From the cell containing the given text, extract its center point as [X, Y] coordinate. 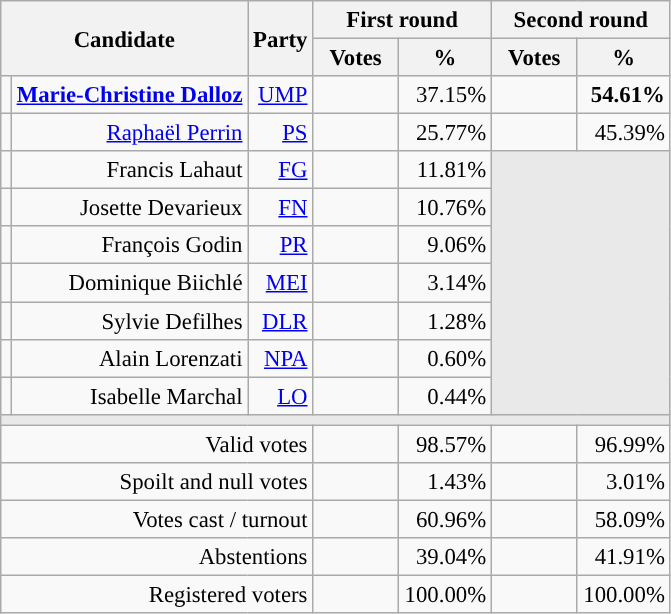
Francis Lahaut [129, 170]
58.09% [624, 519]
Candidate [124, 38]
41.91% [624, 557]
Spoilt and null votes [157, 482]
0.44% [444, 396]
Second round [580, 20]
9.06% [444, 245]
45.39% [624, 133]
UMP [280, 95]
NPA [280, 358]
FN [280, 208]
3.01% [624, 482]
First round [402, 20]
60.96% [444, 519]
11.81% [444, 170]
25.77% [444, 133]
LO [280, 396]
37.15% [444, 95]
Isabelle Marchal [129, 396]
Marie-Christine Dalloz [129, 95]
Party [280, 38]
Valid votes [157, 444]
1.28% [444, 321]
PR [280, 245]
Dominique Biichlé [129, 283]
3.14% [444, 283]
98.57% [444, 444]
Sylvie Defilhes [129, 321]
54.61% [624, 95]
Abstentions [157, 557]
1.43% [444, 482]
0.60% [444, 358]
Raphaël Perrin [129, 133]
Votes cast / turnout [157, 519]
Registered voters [157, 594]
Alain Lorenzati [129, 358]
39.04% [444, 557]
DLR [280, 321]
96.99% [624, 444]
10.76% [444, 208]
Josette Devarieux [129, 208]
FG [280, 170]
François Godin [129, 245]
MEI [280, 283]
PS [280, 133]
